Determine the (x, y) coordinate at the center of the cell enclosing the given text.  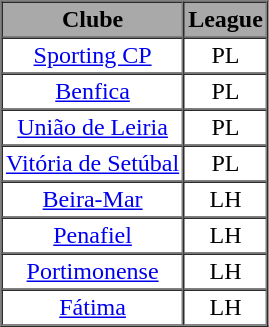
Clube (93, 20)
Portimonense (93, 272)
Fátima (93, 308)
Beira-Mar (93, 200)
Benfica (93, 92)
Penafiel (93, 236)
League (226, 20)
União de Leiria (93, 128)
Vitória de Setúbal (93, 164)
Sporting CP (93, 56)
